Provide the (x, y) coordinate of the cell's center where the given text is located.  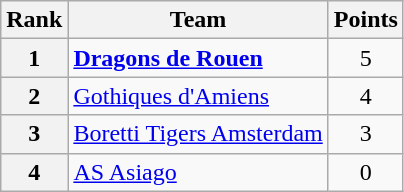
Team (198, 20)
0 (366, 172)
Rank (34, 20)
1 (34, 58)
Points (366, 20)
Dragons de Rouen (198, 58)
Boretti Tigers Amsterdam (198, 134)
Gothiques d'Amiens (198, 96)
2 (34, 96)
5 (366, 58)
AS Asiago (198, 172)
